Return [x, y] of the center of cell containing provided text 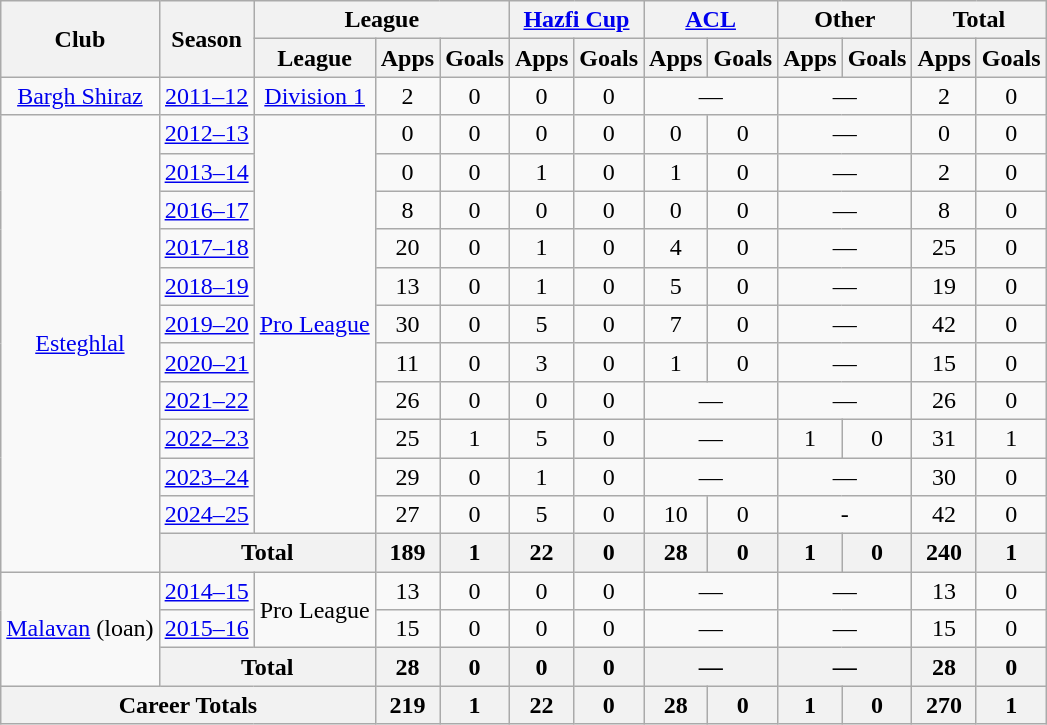
189 [407, 553]
Division 1 [314, 96]
2024–25 [206, 515]
4 [676, 248]
29 [407, 477]
19 [944, 286]
2020–21 [206, 362]
10 [676, 515]
2013–14 [206, 172]
Career Totals [188, 705]
240 [944, 553]
2011–12 [206, 96]
2012–13 [206, 134]
2018–19 [206, 286]
2019–20 [206, 324]
Malavan (loan) [80, 629]
2016–17 [206, 210]
Club [80, 39]
Other [845, 20]
11 [407, 362]
7 [676, 324]
- [845, 515]
Bargh Shiraz [80, 96]
2017–18 [206, 248]
3 [541, 362]
219 [407, 705]
20 [407, 248]
2023–24 [206, 477]
Season [206, 39]
2014–15 [206, 591]
2022–23 [206, 438]
2021–22 [206, 400]
Hazfi Cup [576, 20]
Esteghlal [80, 344]
270 [944, 705]
ACL [711, 20]
31 [944, 438]
2015–16 [206, 629]
27 [407, 515]
